Search for the cell housing the specified text and yield its [X, Y] center coordinate. 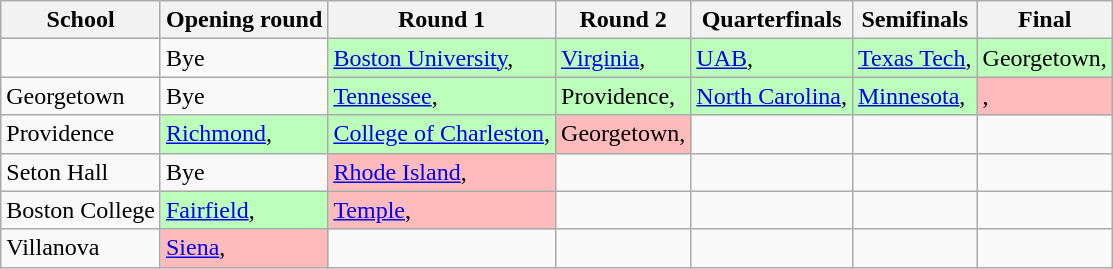
Opening round [244, 20]
UAB, [772, 58]
Providence [81, 134]
Seton Hall [81, 172]
Temple, [442, 210]
Minnesota, [914, 96]
, [1044, 96]
Round 2 [624, 20]
Boston College [81, 210]
Round 1 [442, 20]
School [81, 20]
College of Charleston, [442, 134]
Boston University, [442, 58]
Siena, [244, 248]
Quarterfinals [772, 20]
Fairfield, [244, 210]
Rhode Island, [442, 172]
North Carolina, [772, 96]
Providence, [624, 96]
Virginia, [624, 58]
Texas Tech, [914, 58]
Richmond, [244, 134]
Semifinals [914, 20]
Tennessee, [442, 96]
Villanova [81, 248]
Georgetown [81, 96]
Final [1044, 20]
